Return the [x, y] coordinate for the center point of the cell that contains the specified text.  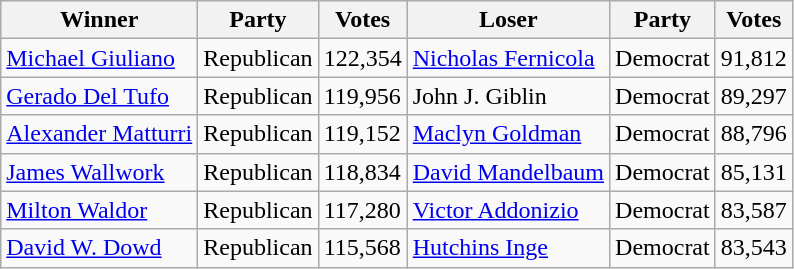
85,131 [754, 172]
Nicholas Fernicola [508, 58]
James Wallwork [100, 172]
Gerado Del Tufo [100, 96]
122,354 [362, 58]
Maclyn Goldman [508, 134]
118,834 [362, 172]
83,543 [754, 248]
John J. Giblin [508, 96]
Milton Waldor [100, 210]
Hutchins Inge [508, 248]
89,297 [754, 96]
David Mandelbaum [508, 172]
83,587 [754, 210]
119,956 [362, 96]
91,812 [754, 58]
Winner [100, 20]
Loser [508, 20]
117,280 [362, 210]
Alexander Matturri [100, 134]
115,568 [362, 248]
119,152 [362, 134]
Michael Giuliano [100, 58]
Victor Addonizio [508, 210]
David W. Dowd [100, 248]
88,796 [754, 134]
